Find where the given text appears and provide that cell's center as (X, Y) coordinate. 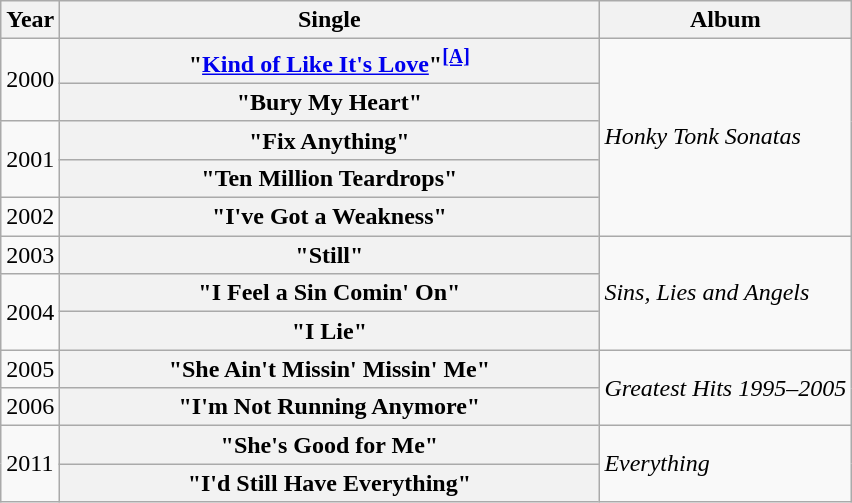
"I Lie" (330, 331)
2002 (30, 217)
Year (30, 20)
Honky Tonk Sonatas (726, 138)
"Ten Million Teardrops" (330, 178)
"I've Got a Weakness" (330, 217)
2004 (30, 312)
"Fix Anything" (330, 140)
Single (330, 20)
2001 (30, 159)
2005 (30, 369)
"I'm Not Running Anymore" (330, 407)
2006 (30, 407)
2003 (30, 255)
Sins, Lies and Angels (726, 293)
"Still" (330, 255)
"I'd Still Have Everything" (330, 483)
"Kind of Like It's Love"[A] (330, 62)
Greatest Hits 1995–2005 (726, 388)
2000 (30, 80)
"She's Good for Me" (330, 445)
"Bury My Heart" (330, 102)
Album (726, 20)
"She Ain't Missin' Missin' Me" (330, 369)
Everything (726, 464)
2011 (30, 464)
"I Feel a Sin Comin' On" (330, 293)
